Output the [X, Y] coordinate of the center of the cell containing the given text.  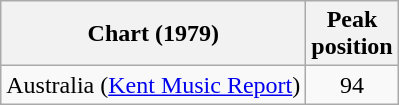
Australia (Kent Music Report) [154, 85]
Peak position [352, 34]
94 [352, 85]
Chart (1979) [154, 34]
